Capture the cell that displays the provided text and extract its (x, y) central coordinate. 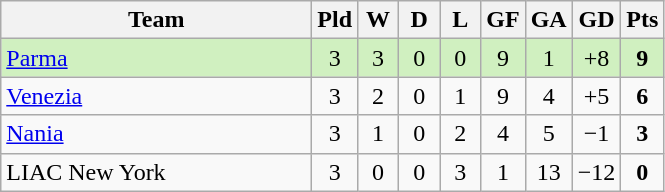
L (460, 20)
Pts (642, 20)
Pld (335, 20)
13 (548, 172)
+8 (596, 58)
GA (548, 20)
Team (156, 20)
Parma (156, 58)
W (378, 20)
D (420, 20)
Nania (156, 134)
6 (642, 96)
Venezia (156, 96)
GF (503, 20)
5 (548, 134)
−1 (596, 134)
LIAC New York (156, 172)
+5 (596, 96)
−12 (596, 172)
GD (596, 20)
